Determine the (X, Y) coordinate at the center of the cell enclosing the given text.  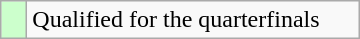
Qualified for the quarterfinals (193, 20)
